Scan for the cell matching the given text and deliver its [x, y] coordinate at center. 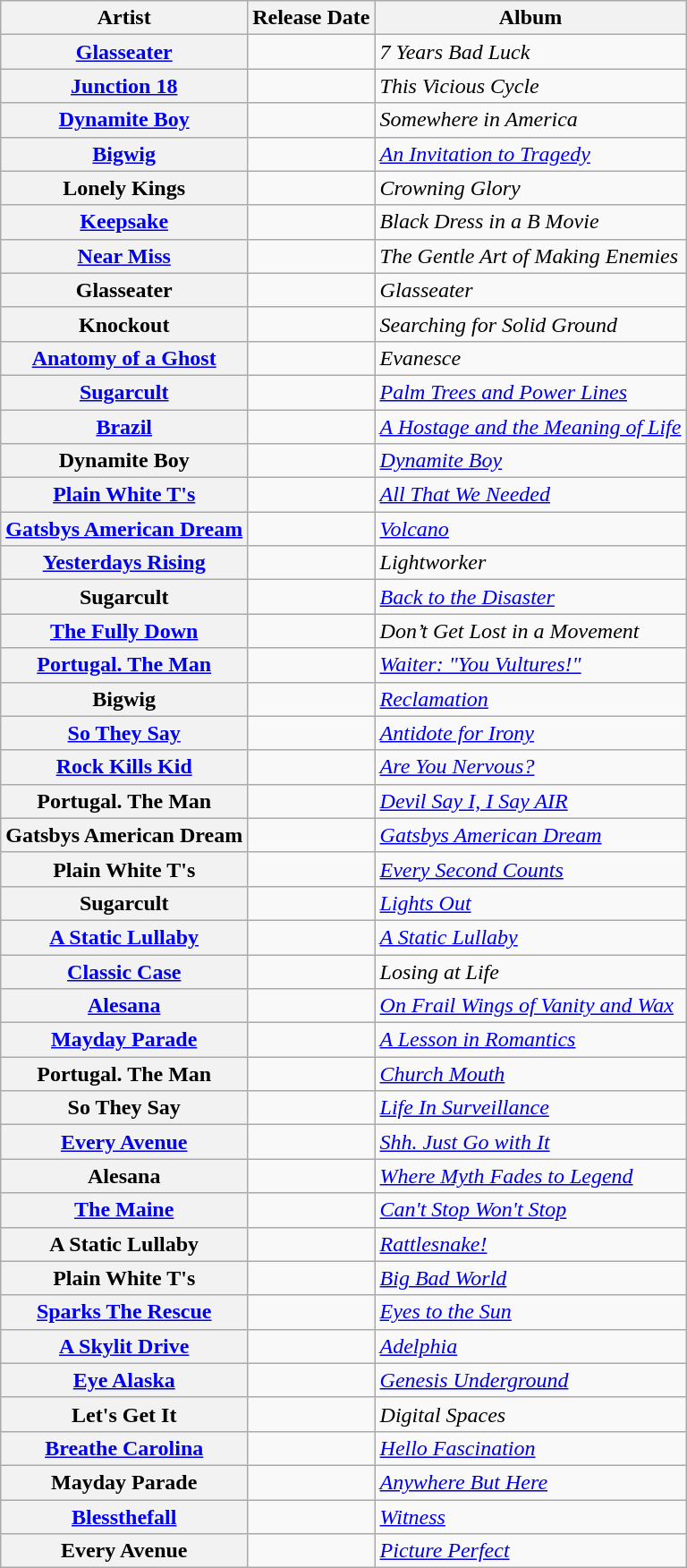
Yesterdays Rising [124, 563]
Antidote for Irony [530, 733]
Artist [124, 18]
Lights Out [530, 903]
Digital Spaces [530, 1414]
Keepsake [124, 222]
Black Dress in a B Movie [530, 222]
Don’t Get Lost in a Movement [530, 631]
A Skylit Drive [124, 1346]
Sparks The Rescue [124, 1312]
An Invitation to Tragedy [530, 154]
Knockout [124, 324]
Near Miss [124, 256]
Rock Kills Kid [124, 767]
Lonely Kings [124, 188]
A Lesson in Romantics [530, 1040]
The Fully Down [124, 631]
Volcano [530, 529]
Losing at Life [530, 971]
Anatomy of a Ghost [124, 358]
Eye Alaska [124, 1380]
A Hostage and the Meaning of Life [530, 427]
Every Second Counts [530, 869]
Are You Nervous? [530, 767]
Classic Case [124, 971]
Anywhere But Here [530, 1482]
7 Years Bad Luck [530, 52]
Palm Trees and Power Lines [530, 392]
Waiter: "You Vultures!" [530, 665]
Adelphia [530, 1346]
Release Date [311, 18]
Searching for Solid Ground [530, 324]
Genesis Underground [530, 1380]
Devil Say I, I Say AIR [530, 801]
Album [530, 18]
Picture Perfect [530, 1551]
Breathe Carolina [124, 1448]
Somewhere in America [530, 120]
Where Myth Fades to Legend [530, 1176]
Let's Get It [124, 1414]
Blessthefall [124, 1517]
This Vicious Cycle [530, 86]
The Maine [124, 1210]
Evanesce [530, 358]
Back to the Disaster [530, 597]
Lightworker [530, 563]
Can't Stop Won't Stop [530, 1210]
Rattlesnake! [530, 1244]
Eyes to the Sun [530, 1312]
All That We Needed [530, 495]
Junction 18 [124, 86]
Church Mouth [530, 1074]
Crowning Glory [530, 188]
On Frail Wings of Vanity and Wax [530, 1006]
Reclamation [530, 699]
Hello Fascination [530, 1448]
Brazil [124, 427]
The Gentle Art of Making Enemies [530, 256]
Shh. Just Go with It [530, 1142]
Life In Surveillance [530, 1108]
Big Bad World [530, 1278]
Witness [530, 1517]
